Detect which cell encompasses the target text, then output its [x, y] center coordinate. 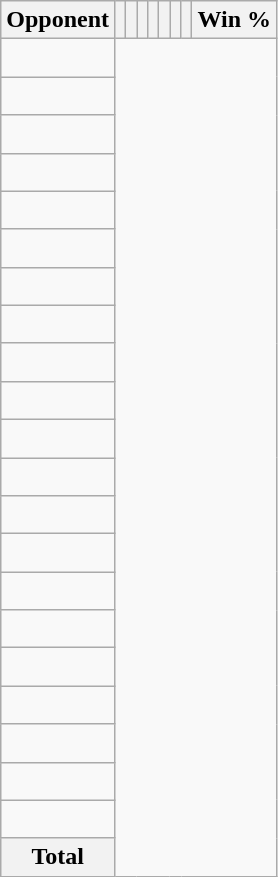
Opponent [58, 20]
Total [58, 857]
Win % [234, 20]
